Provide the [X, Y] coordinate of the cell's center where the given text is located.  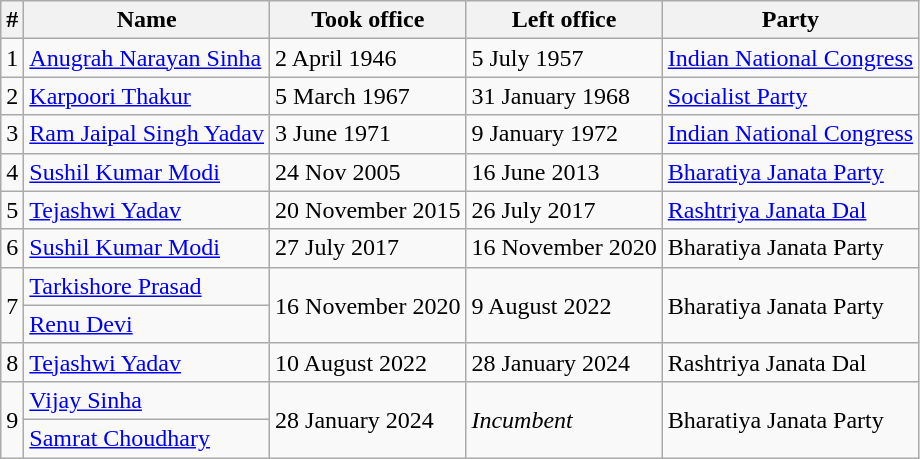
Karpoori Thakur [147, 96]
5 [12, 210]
27 July 2017 [368, 248]
Vijay Sinha [147, 400]
Name [147, 20]
5 July 1957 [564, 58]
Party [790, 20]
4 [12, 172]
Anugrah Narayan Sinha [147, 58]
9 [12, 419]
3 [12, 134]
9 August 2022 [564, 305]
Took office [368, 20]
16 June 2013 [564, 172]
9 January 1972 [564, 134]
6 [12, 248]
2 [12, 96]
24 Nov 2005 [368, 172]
2 April 1946 [368, 58]
# [12, 20]
Socialist Party [790, 96]
7 [12, 305]
Samrat Choudhary [147, 438]
3 June 1971 [368, 134]
31 January 1968 [564, 96]
Renu Devi [147, 324]
1 [12, 58]
Incumbent [564, 419]
26 July 2017 [564, 210]
10 August 2022 [368, 362]
Tarkishore Prasad [147, 286]
5 March 1967 [368, 96]
Left office [564, 20]
Ram Jaipal Singh Yadav [147, 134]
20 November 2015 [368, 210]
8 [12, 362]
